Locate the cell with the specified text and output its [X, Y] center coordinate. 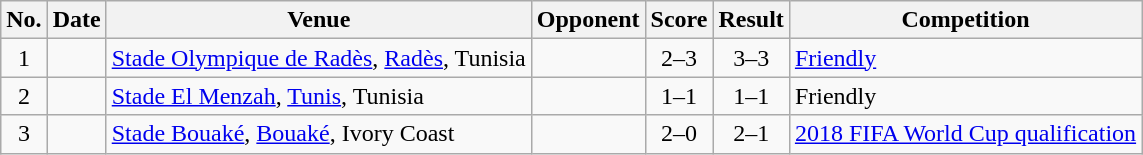
Stade El Menzah, Tunis, Tunisia [318, 96]
Stade Bouaké, Bouaké, Ivory Coast [318, 134]
Stade Olympique de Radès, Radès, Tunisia [318, 58]
Score [679, 20]
3 [24, 134]
2–1 [751, 134]
2 [24, 96]
Date [76, 20]
Venue [318, 20]
Competition [965, 20]
No. [24, 20]
Opponent [588, 20]
2018 FIFA World Cup qualification [965, 134]
3–3 [751, 58]
2–0 [679, 134]
1 [24, 58]
2–3 [679, 58]
Result [751, 20]
